Locate the cell with the specified text and output its [X, Y] center coordinate. 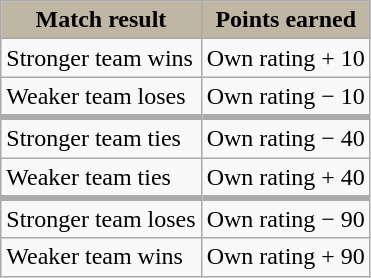
Stronger team wins [101, 58]
Weaker team loses [101, 97]
Weaker team ties [101, 178]
Points earned [286, 20]
Own rating + 40 [286, 178]
Match result [101, 20]
Own rating − 90 [286, 218]
Own rating + 10 [286, 58]
Own rating + 90 [286, 257]
Stronger team ties [101, 137]
Own rating − 40 [286, 137]
Stronger team loses [101, 218]
Weaker team wins [101, 257]
Own rating − 10 [286, 97]
